From the cell containing the given text, extract its center point as (x, y) coordinate. 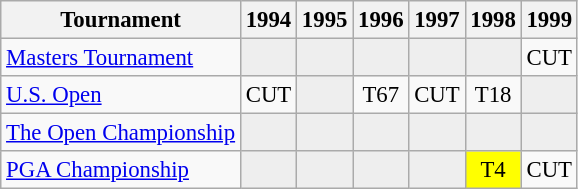
Masters Tournament (121, 58)
T4 (493, 170)
1997 (437, 20)
1994 (268, 20)
Tournament (121, 20)
T18 (493, 95)
1999 (549, 20)
PGA Championship (121, 170)
1996 (381, 20)
1995 (325, 20)
1998 (493, 20)
T67 (381, 95)
U.S. Open (121, 95)
The Open Championship (121, 133)
